Identify which cell holds the provided text, then report its [x, y] central coordinate. 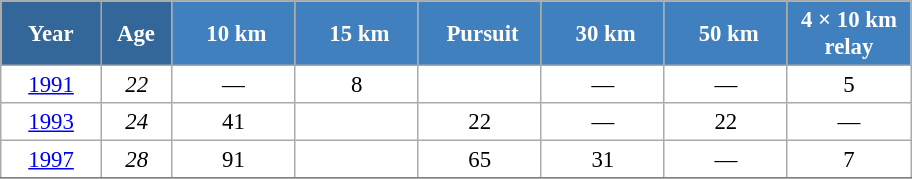
31 [602, 160]
1991 [52, 85]
8 [356, 85]
1997 [52, 160]
24 [136, 122]
Year [52, 34]
91 [234, 160]
15 km [356, 34]
Pursuit [480, 34]
65 [480, 160]
5 [848, 85]
28 [136, 160]
50 km [726, 34]
Age [136, 34]
10 km [234, 34]
1993 [52, 122]
30 km [602, 34]
7 [848, 160]
41 [234, 122]
4 × 10 km relay [848, 34]
